Detect which cell encompasses the target text, then output its (X, Y) center coordinate. 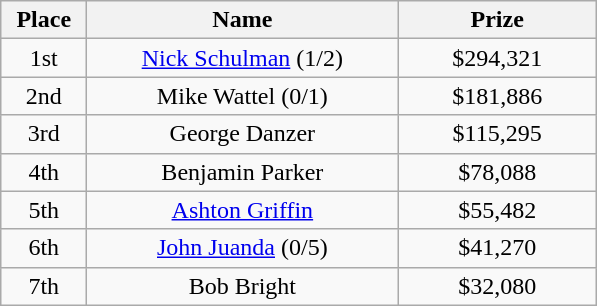
$294,321 (498, 58)
Bob Bright (242, 286)
2nd (44, 96)
John Juanda (0/5) (242, 248)
7th (44, 286)
1st (44, 58)
Name (242, 20)
$32,080 (498, 286)
George Danzer (242, 134)
5th (44, 210)
Mike Wattel (0/1) (242, 96)
4th (44, 172)
$41,270 (498, 248)
Place (44, 20)
Ashton Griffin (242, 210)
6th (44, 248)
$181,886 (498, 96)
$78,088 (498, 172)
Prize (498, 20)
$55,482 (498, 210)
Benjamin Parker (242, 172)
$115,295 (498, 134)
Nick Schulman (1/2) (242, 58)
3rd (44, 134)
